From the cell containing the given text, extract its center point as [x, y] coordinate. 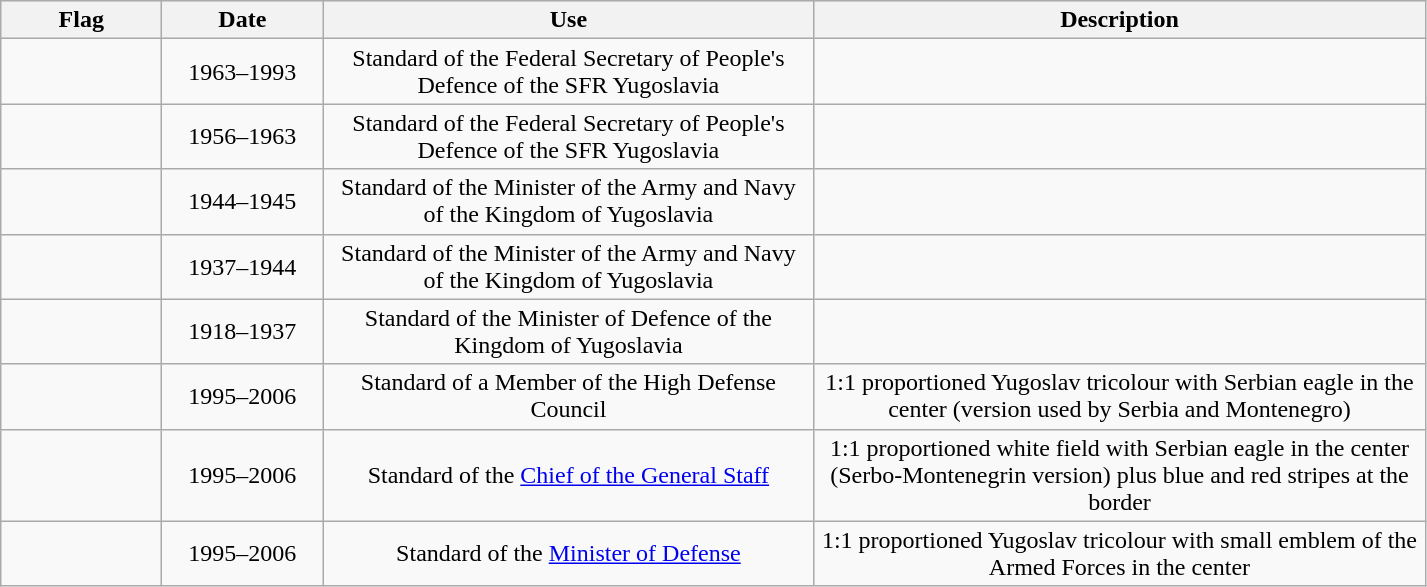
1937–1944 [242, 266]
Use [568, 20]
1:1 proportioned Yugoslav tricolour with small emblem of the Armed Forces in the center [1120, 554]
Date [242, 20]
1:1 proportioned white field with Serbian eagle in the center (Serbo-Montenegrin version) plus blue and red stripes at the border [1120, 475]
Description [1120, 20]
Standard of a Member of the High Defense Council [568, 396]
1963–1993 [242, 72]
Flag [82, 20]
1956–1963 [242, 136]
1944–1945 [242, 202]
1:1 proportioned Yugoslav tricolour with Serbian eagle in the center (version used by Serbia and Montenegro) [1120, 396]
Standard of the Minister of Defence of the Kingdom of Yugoslavia [568, 332]
Standard of the Minister of Defense [568, 554]
Standard of the Chief of the General Staff [568, 475]
1918–1937 [242, 332]
